Capture the cell that displays the provided text and extract its (X, Y) central coordinate. 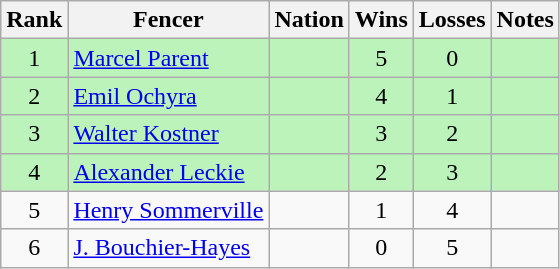
Notes (525, 20)
Fencer (168, 20)
Henry Sommerville (168, 210)
Walter Kostner (168, 134)
J. Bouchier-Hayes (168, 248)
Rank (34, 20)
Emil Ochyra (168, 96)
Alexander Leckie (168, 172)
Marcel Parent (168, 58)
Losses (452, 20)
Nation (309, 20)
6 (34, 248)
Wins (381, 20)
